Return the (x, y) coordinate for the center point of the cell that contains the specified text.  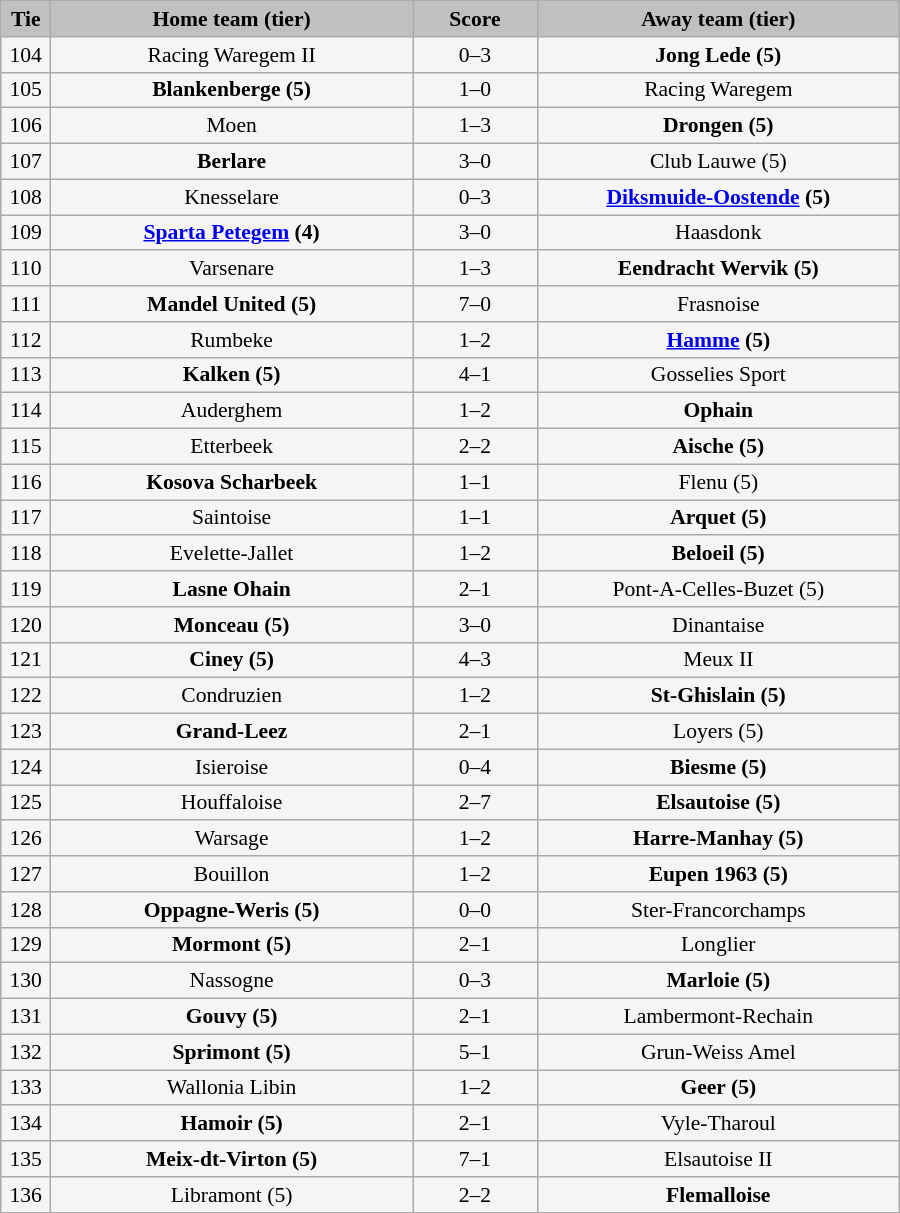
5–1 (476, 1052)
Ster-Francorchamps (718, 910)
129 (26, 945)
109 (26, 233)
117 (26, 518)
Away team (tier) (718, 19)
Racing Waregem (718, 90)
127 (26, 874)
Marloie (5) (718, 981)
2–7 (476, 803)
106 (26, 126)
122 (26, 696)
133 (26, 1088)
136 (26, 1195)
Auderghem (232, 411)
113 (26, 375)
115 (26, 447)
1–0 (476, 90)
4–3 (476, 660)
118 (26, 554)
Flemalloise (718, 1195)
Tie (26, 19)
Etterbeek (232, 447)
Meix-dt-Virton (5) (232, 1159)
Eupen 1963 (5) (718, 874)
Rumbeke (232, 340)
104 (26, 55)
Blankenberge (5) (232, 90)
Varsenare (232, 269)
Eendracht Wervik (5) (718, 269)
116 (26, 482)
Lambermont-Rechain (718, 1017)
Longlier (718, 945)
0–4 (476, 767)
Score (476, 19)
Lasne Ohain (232, 589)
Warsage (232, 839)
114 (26, 411)
Dinantaise (718, 625)
Hamme (5) (718, 340)
110 (26, 269)
135 (26, 1159)
Elsautoise II (718, 1159)
Moen (232, 126)
Sparta Petegem (4) (232, 233)
Condruzien (232, 696)
Sprimont (5) (232, 1052)
4–1 (476, 375)
124 (26, 767)
119 (26, 589)
Monceau (5) (232, 625)
Aische (5) (718, 447)
Ciney (5) (232, 660)
Biesme (5) (718, 767)
132 (26, 1052)
Houffaloise (232, 803)
121 (26, 660)
Drongen (5) (718, 126)
131 (26, 1017)
Beloeil (5) (718, 554)
Kalken (5) (232, 375)
123 (26, 732)
7–0 (476, 304)
Racing Waregem II (232, 55)
Grand-Leez (232, 732)
Haasdonk (718, 233)
Isieroise (232, 767)
Berlare (232, 162)
Oppagne-Weris (5) (232, 910)
Gouvy (5) (232, 1017)
130 (26, 981)
108 (26, 197)
Knesselare (232, 197)
Flenu (5) (718, 482)
Pont-A-Celles-Buzet (5) (718, 589)
Diksmuide-Oostende (5) (718, 197)
128 (26, 910)
Nassogne (232, 981)
Loyers (5) (718, 732)
105 (26, 90)
Meux II (718, 660)
Wallonia Libin (232, 1088)
126 (26, 839)
Arquet (5) (718, 518)
111 (26, 304)
Ophain (718, 411)
Gosselies Sport (718, 375)
Club Lauwe (5) (718, 162)
Evelette-Jallet (232, 554)
Jong Lede (5) (718, 55)
Grun-Weiss Amel (718, 1052)
Mandel United (5) (232, 304)
Home team (tier) (232, 19)
Harre-Manhay (5) (718, 839)
Elsautoise (5) (718, 803)
Hamoir (5) (232, 1124)
107 (26, 162)
0–0 (476, 910)
7–1 (476, 1159)
Mormont (5) (232, 945)
120 (26, 625)
Kosova Scharbeek (232, 482)
Vyle-Tharoul (718, 1124)
112 (26, 340)
Frasnoise (718, 304)
St-Ghislain (5) (718, 696)
125 (26, 803)
Saintoise (232, 518)
Libramont (5) (232, 1195)
Bouillon (232, 874)
134 (26, 1124)
Geer (5) (718, 1088)
